Capture the cell that displays the provided text and extract its [X, Y] central coordinate. 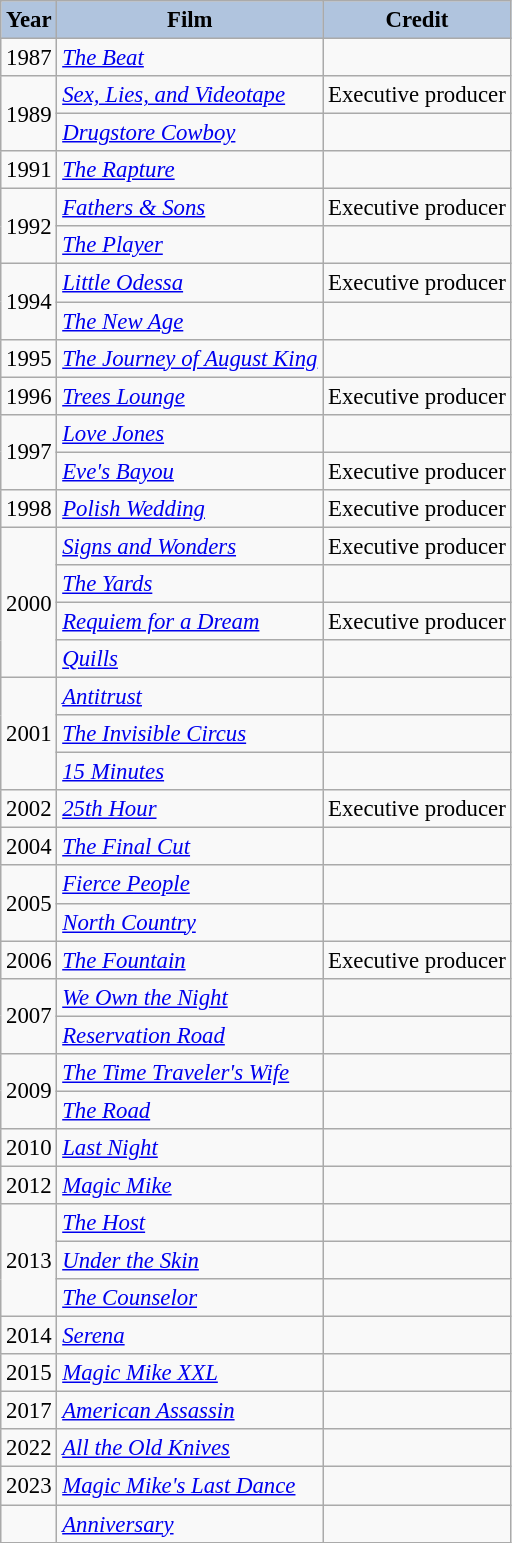
The Road [190, 1110]
Eve's Bayou [190, 471]
Little Odessa [190, 283]
The Final Cut [190, 847]
Drugstore Cowboy [190, 133]
Antitrust [190, 697]
Film [190, 20]
1995 [29, 358]
The Yards [190, 584]
1998 [29, 509]
All the Old Knives [190, 1449]
The New Age [190, 321]
2022 [29, 1449]
2005 [29, 904]
Signs and Wonders [190, 546]
2009 [29, 1092]
Quills [190, 659]
1997 [29, 452]
2007 [29, 1016]
Serena [190, 1336]
The Beat [190, 58]
2014 [29, 1336]
Love Jones [190, 433]
1994 [29, 302]
North Country [190, 922]
2000 [29, 602]
The Counselor [190, 1298]
1987 [29, 58]
2023 [29, 1486]
2006 [29, 960]
1991 [29, 170]
Requiem for a Dream [190, 621]
The Host [190, 1223]
The Fountain [190, 960]
Under the Skin [190, 1261]
The Journey of August King [190, 358]
Credit [417, 20]
The Player [190, 245]
Magic Mike [190, 1185]
American Assassin [190, 1411]
2017 [29, 1411]
Magic Mike XXL [190, 1373]
1989 [29, 114]
2010 [29, 1148]
Magic Mike's Last Dance [190, 1486]
Polish Wedding [190, 509]
2004 [29, 847]
Reservation Road [190, 1035]
Last Night [190, 1148]
2001 [29, 734]
Fierce People [190, 885]
1992 [29, 226]
Year [29, 20]
Sex, Lies, and Videotape [190, 95]
The Invisible Circus [190, 734]
The Rapture [190, 170]
1996 [29, 396]
The Time Traveler's Wife [190, 1073]
2015 [29, 1373]
15 Minutes [190, 772]
2002 [29, 809]
Trees Lounge [190, 396]
2013 [29, 1260]
Anniversary [190, 1524]
25th Hour [190, 809]
2012 [29, 1185]
We Own the Night [190, 997]
Fathers & Sons [190, 208]
